Pinpoint the cell where the given text exists, returning its (X, Y) midpoint coordinate. 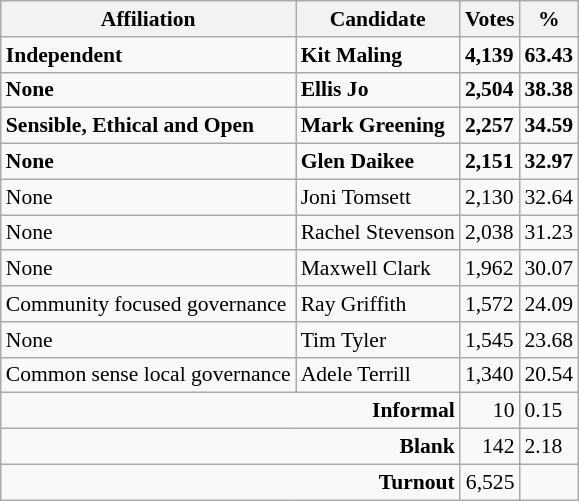
Tim Tyler (378, 340)
142 (490, 447)
Turnout (230, 482)
Community focused governance (148, 304)
1,572 (490, 304)
Sensible, Ethical and Open (148, 126)
Votes (490, 19)
32.64 (550, 197)
63.43 (550, 55)
Glen Daikee (378, 162)
Common sense local governance (148, 375)
Affiliation (148, 19)
Joni Tomsett (378, 197)
30.07 (550, 269)
Blank (230, 447)
% (550, 19)
20.54 (550, 375)
Maxwell Clark (378, 269)
38.38 (550, 90)
Mark Greening (378, 126)
Informal (230, 411)
Rachel Stevenson (378, 233)
2.18 (550, 447)
Ray Griffith (378, 304)
1,340 (490, 375)
Adele Terrill (378, 375)
2,130 (490, 197)
Kit Maling (378, 55)
2,038 (490, 233)
0.15 (550, 411)
23.68 (550, 340)
6,525 (490, 482)
10 (490, 411)
Ellis Jo (378, 90)
24.09 (550, 304)
2,257 (490, 126)
Candidate (378, 19)
1,545 (490, 340)
2,504 (490, 90)
4,139 (490, 55)
2,151 (490, 162)
31.23 (550, 233)
1,962 (490, 269)
32.97 (550, 162)
Independent (148, 55)
34.59 (550, 126)
